Detect which cell encompasses the target text, then output its [x, y] center coordinate. 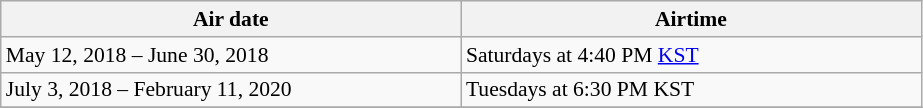
May 12, 2018 – June 30, 2018 [231, 55]
Saturdays at 4:40 PM KST [691, 55]
Air date [231, 19]
July 3, 2018 – February 11, 2020 [231, 90]
Airtime [691, 19]
Tuesdays at 6:30 PM KST [691, 90]
